Scan for the cell matching the given text and deliver its [x, y] coordinate at center. 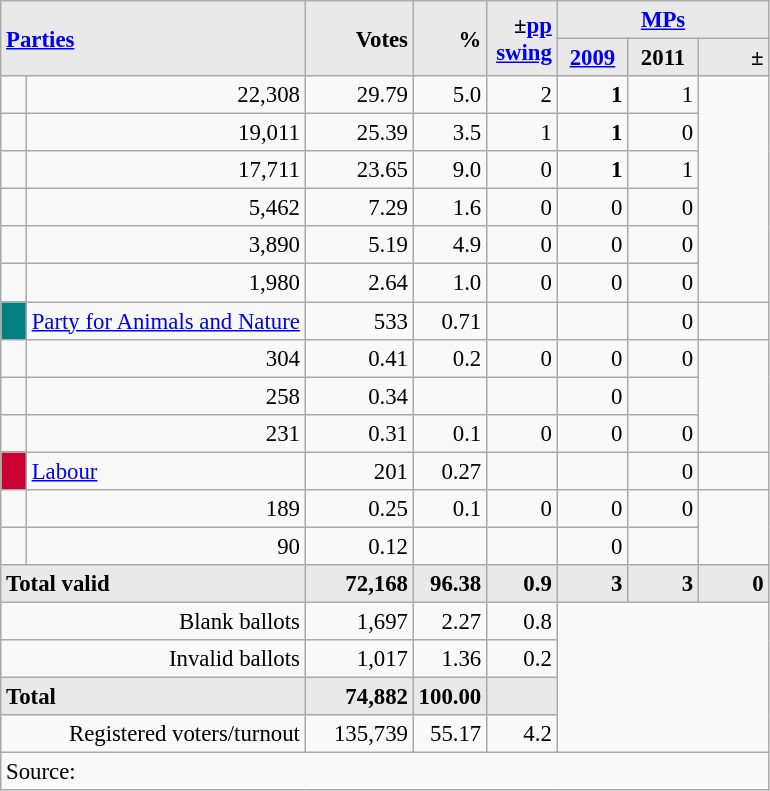
1,017 [359, 659]
201 [359, 471]
72,168 [359, 584]
Invalid ballots [153, 659]
MPs [663, 20]
231 [166, 433]
3,890 [166, 245]
0.8 [522, 621]
4.9 [450, 245]
2009 [592, 58]
17,711 [166, 170]
± [734, 58]
304 [166, 358]
Votes [359, 38]
0.34 [359, 396]
Blank ballots [153, 621]
1.36 [450, 659]
74,882 [359, 697]
2011 [664, 58]
96.38 [450, 584]
2.27 [450, 621]
0.71 [450, 321]
5.0 [450, 95]
7.29 [359, 208]
100.00 [450, 697]
Registered voters/turnout [153, 734]
3.5 [450, 133]
19,011 [166, 133]
1.0 [450, 283]
Labour [166, 471]
2.64 [359, 283]
5.19 [359, 245]
0.27 [450, 471]
135,739 [359, 734]
0.31 [359, 433]
90 [166, 546]
189 [166, 509]
55.17 [450, 734]
2 [522, 95]
29.79 [359, 95]
Party for Animals and Nature [166, 321]
9.0 [450, 170]
533 [359, 321]
1,980 [166, 283]
Total valid [153, 584]
0.41 [359, 358]
Source: [385, 772]
258 [166, 396]
1.6 [450, 208]
0.12 [359, 546]
22,308 [166, 95]
% [450, 38]
5,462 [166, 208]
Total [153, 697]
4.2 [522, 734]
Parties [153, 38]
1,697 [359, 621]
±pp swing [522, 38]
25.39 [359, 133]
0.9 [522, 584]
0.25 [359, 509]
23.65 [359, 170]
